Detect which cell encompasses the target text, then output its [x, y] center coordinate. 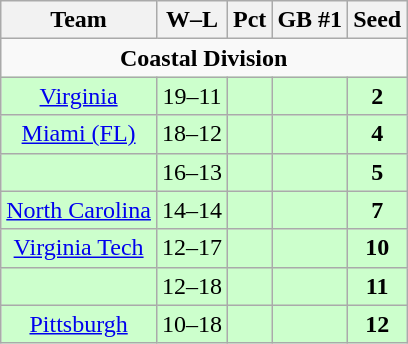
16–13 [192, 172]
12–17 [192, 248]
Team [79, 20]
4 [378, 134]
19–11 [192, 96]
Virginia Tech [79, 248]
12–18 [192, 286]
14–14 [192, 210]
Seed [378, 20]
Coastal Division [204, 58]
10 [378, 248]
7 [378, 210]
North Carolina [79, 210]
12 [378, 324]
Miami (FL) [79, 134]
W–L [192, 20]
2 [378, 96]
Pittsburgh [79, 324]
10–18 [192, 324]
Virginia [79, 96]
5 [378, 172]
GB #1 [310, 20]
Pct [250, 20]
18–12 [192, 134]
11 [378, 286]
